Pinpoint the cell where the given text exists, returning its [X, Y] midpoint coordinate. 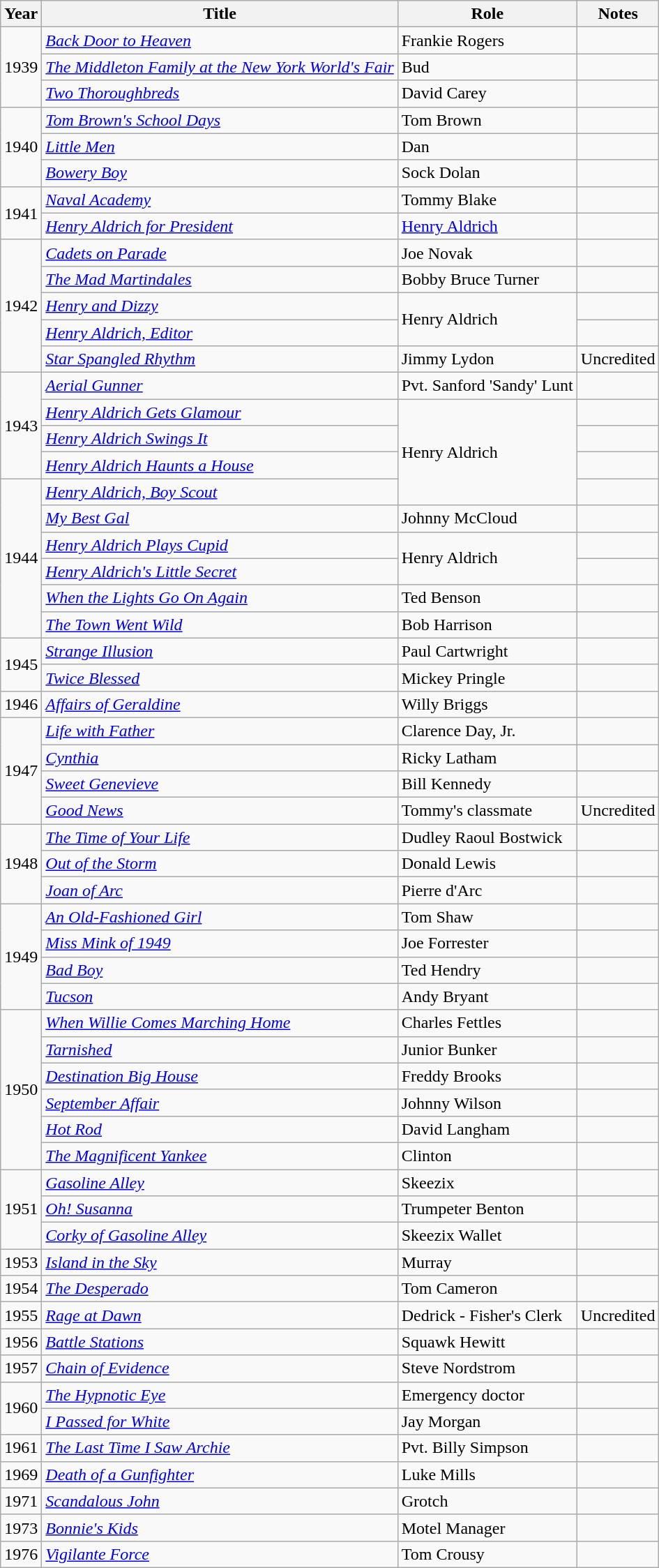
Cadets on Parade [220, 253]
Year [21, 14]
Hot Rod [220, 1129]
The Time of Your Life [220, 837]
Joan of Arc [220, 890]
Charles Fettles [487, 1023]
Bill Kennedy [487, 784]
Bowery Boy [220, 173]
Mickey Pringle [487, 678]
Junior Bunker [487, 1050]
Star Spangled Rhythm [220, 359]
1943 [21, 426]
Bad Boy [220, 970]
Frankie Rogers [487, 40]
Bud [487, 67]
Death of a Gunfighter [220, 1474]
Affairs of Geraldine [220, 704]
1940 [21, 147]
Strange Illusion [220, 651]
1945 [21, 664]
1957 [21, 1368]
Destination Big House [220, 1076]
Title [220, 14]
Motel Manager [487, 1528]
Tucson [220, 996]
Vigilante Force [220, 1554]
Tom Shaw [487, 917]
Tarnished [220, 1050]
Joe Forrester [487, 943]
Notes [618, 14]
Sock Dolan [487, 173]
David Carey [487, 94]
Island in the Sky [220, 1262]
1947 [21, 770]
Rage at Dawn [220, 1315]
1971 [21, 1501]
Squawk Hewitt [487, 1342]
The Middleton Family at the New York World's Fair [220, 67]
1973 [21, 1528]
The Hypnotic Eye [220, 1395]
Skeezix Wallet [487, 1236]
1942 [21, 306]
Naval Academy [220, 200]
1951 [21, 1209]
1946 [21, 704]
Clinton [487, 1156]
Dudley Raoul Bostwick [487, 837]
Murray [487, 1262]
Bonnie's Kids [220, 1528]
Gasoline Alley [220, 1183]
September Affair [220, 1103]
1960 [21, 1408]
Scandalous John [220, 1501]
Emergency doctor [487, 1395]
Jimmy Lydon [487, 359]
Pvt. Sanford 'Sandy' Lunt [487, 386]
Cynthia [220, 757]
Oh! Susanna [220, 1209]
I Passed for White [220, 1421]
Dedrick - Fisher's Clerk [487, 1315]
Henry Aldrich's Little Secret [220, 572]
Grotch [487, 1501]
When the Lights Go On Again [220, 598]
Skeezix [487, 1183]
Dan [487, 147]
Out of the Storm [220, 864]
Tom Crousy [487, 1554]
1969 [21, 1474]
Tom Brown's School Days [220, 120]
Paul Cartwright [487, 651]
Miss Mink of 1949 [220, 943]
Henry and Dizzy [220, 306]
Role [487, 14]
1956 [21, 1342]
Freddy Brooks [487, 1076]
Henry Aldrich Gets Glamour [220, 412]
1976 [21, 1554]
An Old-Fashioned Girl [220, 917]
Johnny McCloud [487, 518]
Sweet Genevieve [220, 784]
1941 [21, 213]
Aerial Gunner [220, 386]
Bobby Bruce Turner [487, 279]
The Town Went Wild [220, 625]
Willy Briggs [487, 704]
Henry Aldrich for President [220, 226]
When Willie Comes Marching Home [220, 1023]
1950 [21, 1089]
Henry Aldrich Swings It [220, 439]
Henry Aldrich Haunts a House [220, 465]
Donald Lewis [487, 864]
Good News [220, 811]
The Mad Martindales [220, 279]
1944 [21, 558]
My Best Gal [220, 518]
Henry Aldrich, Boy Scout [220, 492]
Henry Aldrich Plays Cupid [220, 545]
Joe Novak [487, 253]
1948 [21, 864]
1961 [21, 1448]
Battle Stations [220, 1342]
Ted Hendry [487, 970]
Pierre d'Arc [487, 890]
The Magnificent Yankee [220, 1156]
Johnny Wilson [487, 1103]
Jay Morgan [487, 1421]
1954 [21, 1289]
Back Door to Heaven [220, 40]
1949 [21, 957]
Tommy's classmate [487, 811]
Bob Harrison [487, 625]
Tommy Blake [487, 200]
1953 [21, 1262]
Little Men [220, 147]
Steve Nordstrom [487, 1368]
Trumpeter Benton [487, 1209]
Luke Mills [487, 1474]
Ricky Latham [487, 757]
Henry Aldrich, Editor [220, 333]
1955 [21, 1315]
1939 [21, 67]
David Langham [487, 1129]
The Last Time I Saw Archie [220, 1448]
Two Thoroughbreds [220, 94]
Pvt. Billy Simpson [487, 1448]
Corky of Gasoline Alley [220, 1236]
Clarence Day, Jr. [487, 731]
Tom Cameron [487, 1289]
Life with Father [220, 731]
Ted Benson [487, 598]
Twice Blessed [220, 678]
Tom Brown [487, 120]
Andy Bryant [487, 996]
The Desperado [220, 1289]
Chain of Evidence [220, 1368]
